Search for the cell housing the specified text and yield its [X, Y] center coordinate. 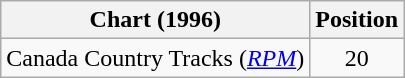
Chart (1996) [156, 20]
20 [357, 58]
Position [357, 20]
Canada Country Tracks (RPM) [156, 58]
